Provide the [x, y] coordinate of the cell's center where the given text is located.  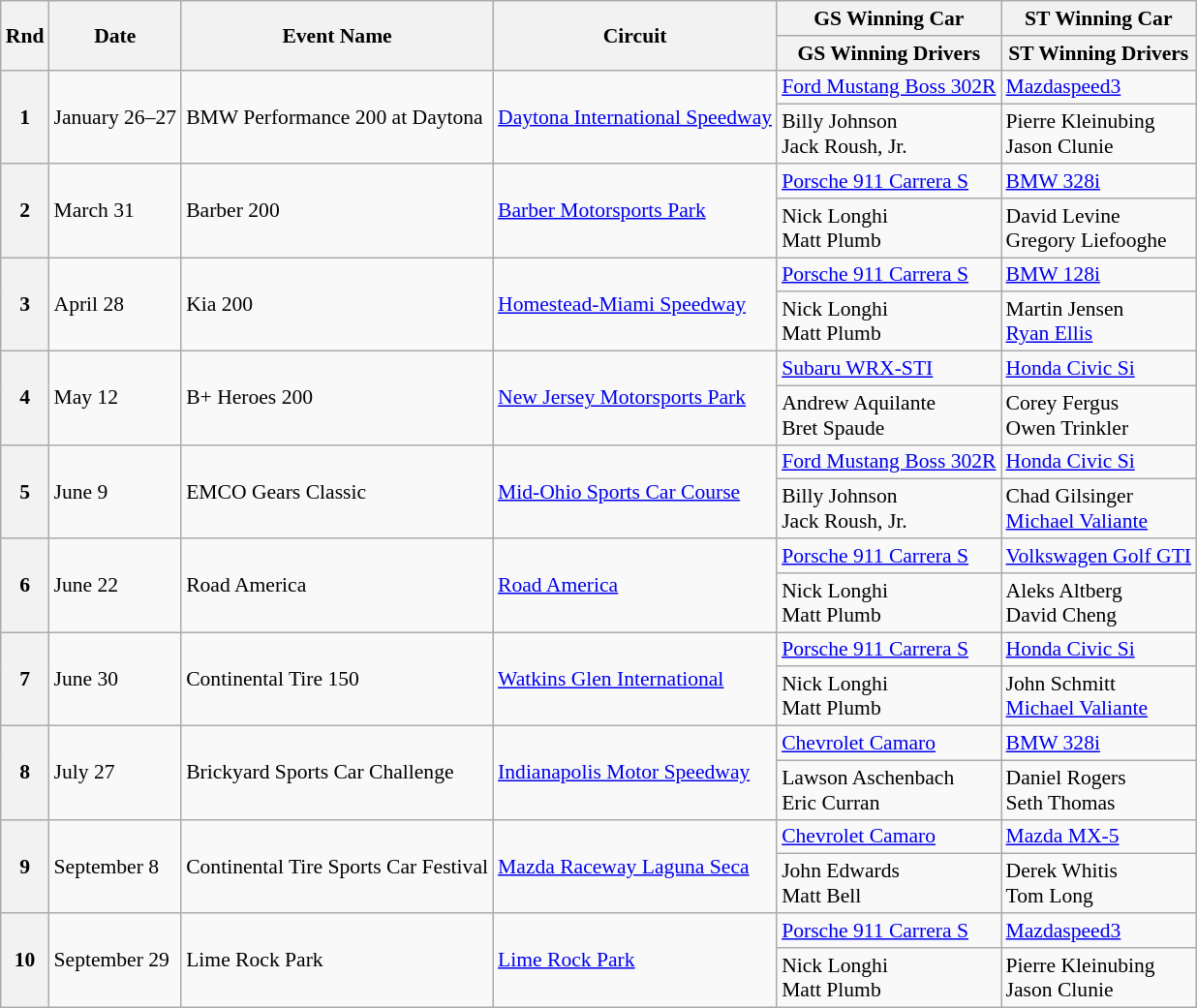
Brickyard Sports Car Challenge [337, 773]
10 [25, 961]
March 31 [114, 211]
B+ Heroes 200 [337, 399]
May 12 [114, 399]
EMCO Gears Classic [337, 492]
6 [25, 585]
GS Winning Drivers [889, 53]
Indianapolis Motor Speedway [635, 773]
July 27 [114, 773]
8 [25, 773]
7 [25, 680]
Andrew Aquilante Bret Spaude [889, 414]
Volkswagen Golf GTI [1099, 556]
John Schmitt Michael Valiante [1099, 697]
Kia 200 [337, 304]
John Edwards Matt Bell [889, 883]
Mazda MX-5 [1099, 837]
Daytona International Speedway [635, 116]
Watkins Glen International [635, 680]
June 22 [114, 585]
January 26–27 [114, 116]
GS Winning Car [889, 18]
Chad Gilsinger Michael Valiante [1099, 509]
Date [114, 35]
Subaru WRX-STI [889, 369]
Homestead-Miami Speedway [635, 304]
9 [25, 866]
Aleks Altberg David Cheng [1099, 602]
Mid-Ohio Sports Car Course [635, 492]
Continental Tire 150 [337, 680]
BMW 128i [1099, 275]
New Jersey Motorsports Park [635, 399]
Martin Jensen Ryan Ellis [1099, 321]
Barber Motorsports Park [635, 211]
1 [25, 116]
3 [25, 304]
Derek Whitis Tom Long [1099, 883]
Lawson Aschenbach Eric Curran [889, 790]
Daniel Rogers Seth Thomas [1099, 790]
September 29 [114, 961]
Continental Tire Sports Car Festival [337, 866]
BMW Performance 200 at Daytona [337, 116]
David Levine Gregory Liefooghe [1099, 229]
September 8 [114, 866]
June 9 [114, 492]
4 [25, 399]
April 28 [114, 304]
2 [25, 211]
5 [25, 492]
Mazda Raceway Laguna Seca [635, 866]
ST Winning Car [1099, 18]
Circuit [635, 35]
June 30 [114, 680]
Rnd [25, 35]
Barber 200 [337, 211]
Corey Fergus Owen Trinkler [1099, 414]
Event Name [337, 35]
ST Winning Drivers [1099, 53]
